For the text-containing cell, return its midpoint in (X, Y) coordinate format. 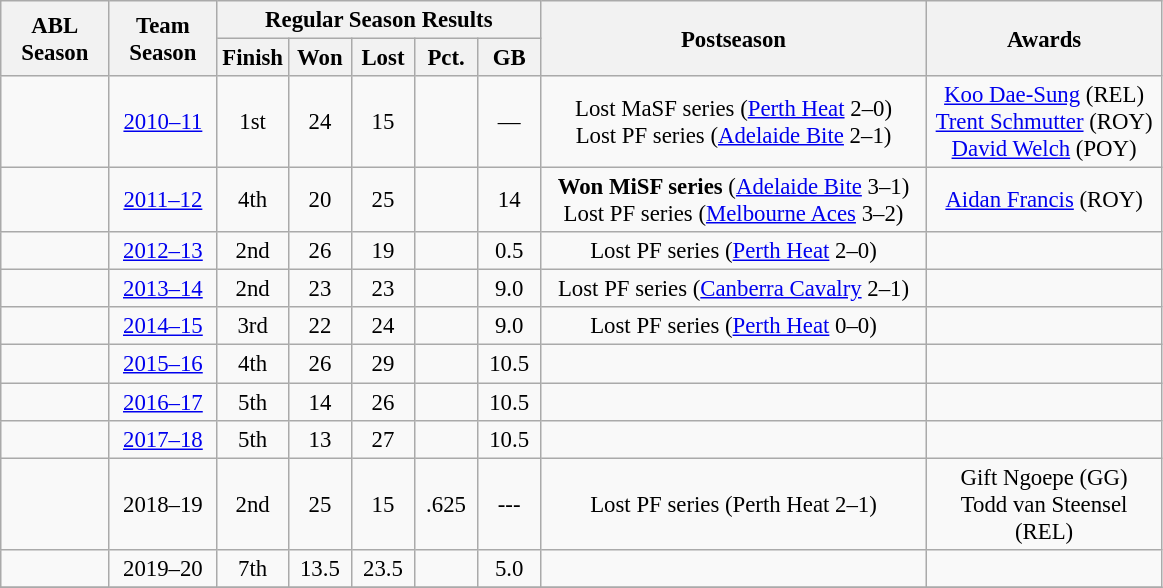
Lost PF series (Perth Heat 2–1) (734, 504)
Lost (382, 58)
Finish (252, 58)
19 (382, 251)
2015–16 (163, 364)
27 (382, 439)
Aidan Francis (ROY) (1044, 200)
2018–19 (163, 504)
20 (320, 200)
— (510, 122)
2014–15 (163, 327)
29 (382, 364)
.625 (446, 504)
Koo Dae-Sung (REL)Trent Schmutter (ROY)David Welch (POY) (1044, 122)
GB (510, 58)
2011–12 (163, 200)
13 (320, 439)
Lost PF series (Perth Heat 2–0) (734, 251)
Lost MaSF series (Perth Heat 2–0)Lost PF series (Adelaide Bite 2–1) (734, 122)
22 (320, 327)
13.5 (320, 568)
2012–13 (163, 251)
2013–14 (163, 289)
Pct. (446, 58)
2016–17 (163, 402)
2019–20 (163, 568)
ABLSeason (55, 38)
2017–18 (163, 439)
Postseason (734, 38)
Lost PF series (Canberra Cavalry 2–1) (734, 289)
23.5 (382, 568)
TeamSeason (163, 38)
Regular Season Results (379, 20)
0.5 (510, 251)
Won MiSF series (Adelaide Bite 3–1)Lost PF series (Melbourne Aces 3–2) (734, 200)
2010–11 (163, 122)
Awards (1044, 38)
3rd (252, 327)
5.0 (510, 568)
Lost PF series (Perth Heat 0–0) (734, 327)
1st (252, 122)
--- (510, 504)
Won (320, 58)
7th (252, 568)
Gift Ngoepe (GG)Todd van Steensel (REL) (1044, 504)
